Locate the cell with the specified text and output its [X, Y] center coordinate. 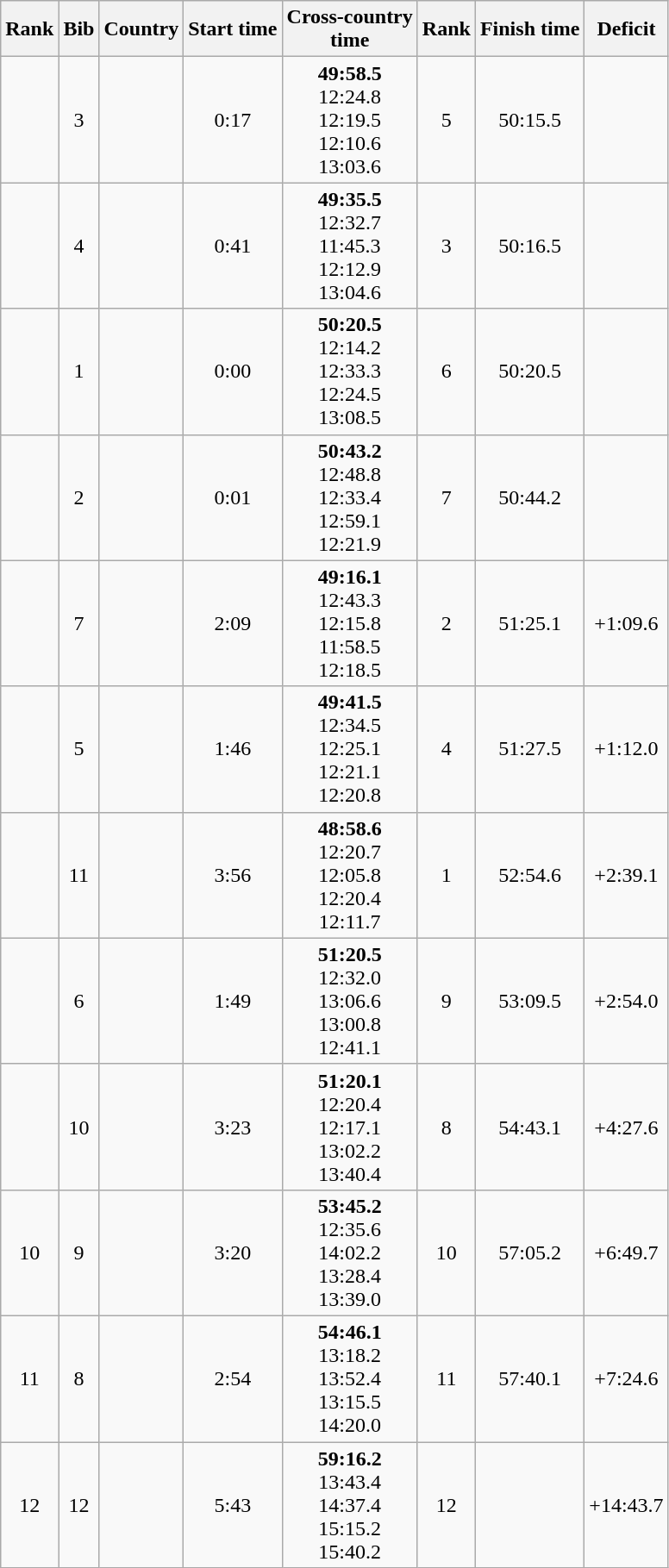
3:23 [233, 1127]
Start time [233, 29]
0:01 [233, 497]
Deficit [626, 29]
54:46.1 13:18.2 13:52.413:15.5 14:20.0 [350, 1378]
1:49 [233, 1001]
53:09.5 [529, 1001]
51:25.1 [529, 623]
54:43.1 [529, 1127]
49:35.5 12:32.711:45.3 12:12.913:04.6 [350, 246]
3:56 [233, 875]
+7:24.6 [626, 1378]
0:41 [233, 246]
57:05.2 [529, 1253]
+2:54.0 [626, 1001]
49:41.5 12:34.512:25.1 12:21.1 12:20.8 [350, 749]
53:45.2 12:35.6 14:02.2 13:28.413:39.0 [350, 1253]
48:58.612:20.7 12:05.8 12:20.4 12:11.7 [350, 875]
51:20.1 12:20.4 12:17.1 13:02.2 13:40.4 [350, 1127]
1:46 [233, 749]
Country [141, 29]
2:54 [233, 1378]
50:15.5 [529, 120]
52:54.6 [529, 875]
59:16.2 13:43.414:37.415:15.2 15:40.2 [350, 1504]
49:16.1 12:43.3 12:15.811:58.5 12:18.5 [350, 623]
+14:43.7 [626, 1504]
50:20.512:14.212:33.3 12:24.513:08.5 [350, 372]
+6:49.7 [626, 1253]
50:16.5 [529, 246]
Bib [79, 29]
50:20.5 [529, 372]
57:40.1 [529, 1378]
Cross-countrytime [350, 29]
2:09 [233, 623]
+1:12.0 [626, 749]
0:00 [233, 372]
5:43 [233, 1504]
Finish time [529, 29]
49:58.512:24.812:19.512:10.613:03.6 [350, 120]
50:44.2 [529, 497]
51:27.5 [529, 749]
3:20 [233, 1253]
+1:09.6 [626, 623]
50:43.212:48.8 12:33.4 12:59.112:21.9 [350, 497]
0:17 [233, 120]
+2:39.1 [626, 875]
+4:27.6 [626, 1127]
51:20.5 12:32.013:06.6 13:00.812:41.1 [350, 1001]
